Return the [X, Y] coordinate for the center point of the cell that contains the specified text.  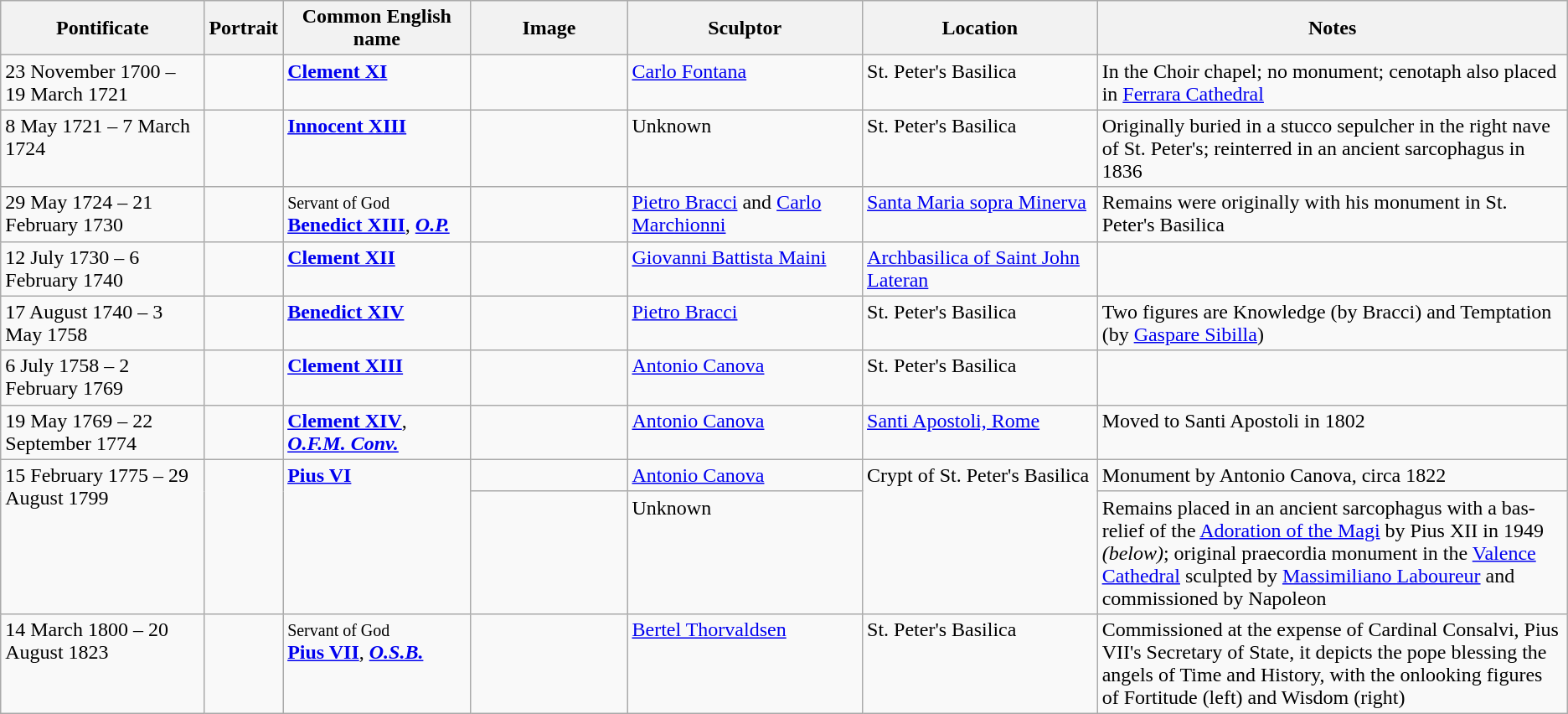
17 August 1740 – 3 May 1758 [102, 323]
Servant of GodBenedict XIII, O.P. [377, 215]
Innocent XIII [377, 148]
Clement XIII [377, 377]
Two figures are Knowledge (by Bracci) and Temptation (by Gaspare Sibilla) [1332, 323]
Monument by Antonio Canova, circa 1822 [1332, 475]
Originally buried in a stucco sepulcher in the right nave of St. Peter's; reinterred in an ancient sarcophagus in 1836 [1332, 148]
Archbasilica of Saint John Lateran [980, 268]
Common English name [377, 28]
Pietro Bracci [745, 323]
Portrait [244, 28]
Santi Apostoli, Rome [980, 432]
Clement XII [377, 268]
Notes [1332, 28]
Pius VI [377, 536]
Crypt of St. Peter's Basilica [980, 536]
29 May 1724 – 21 February 1730 [102, 215]
Remains were originally with his monument in St. Peter's Basilica [1332, 215]
Servant of GodPius VII, O.S.B. [377, 664]
Moved to Santi Apostoli in 1802 [1332, 432]
14 March 1800 – 20 August 1823 [102, 664]
Location [980, 28]
23 November 1700 – 19 March 1721 [102, 82]
Pietro Bracci and Carlo Marchionni [745, 215]
Carlo Fontana [745, 82]
Image [549, 28]
Benedict XIV [377, 323]
Santa Maria sopra Minerva [980, 215]
Bertel Thorvaldsen [745, 664]
8 May 1721 – 7 March 1724 [102, 148]
Pontificate [102, 28]
In the Choir chapel; no monument; cenotaph also placed in Ferrara Cathedral [1332, 82]
Clement XIV, O.F.M. Conv. [377, 432]
15 February 1775 – 29 August 1799 [102, 536]
Clement XI [377, 82]
Sculptor [745, 28]
6 July 1758 – 2 February 1769 [102, 377]
Giovanni Battista Maini [745, 268]
12 July 1730 – 6 February 1740 [102, 268]
19 May 1769 – 22 September 1774 [102, 432]
